From the cell containing the given text, extract its center point as (X, Y) coordinate. 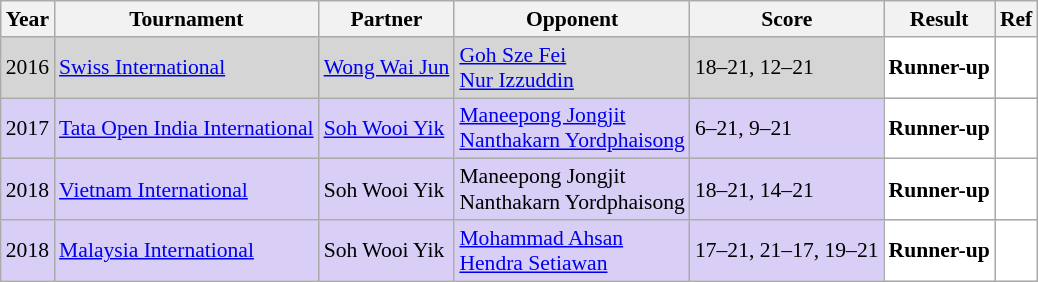
18–21, 14–21 (787, 190)
Partner (387, 19)
Tournament (186, 19)
2016 (28, 68)
Year (28, 19)
6–21, 9–21 (787, 128)
Goh Sze Fei Nur Izzuddin (572, 68)
Mohammad Ahsan Hendra Setiawan (572, 250)
17–21, 21–17, 19–21 (787, 250)
Swiss International (186, 68)
Vietnam International (186, 190)
18–21, 12–21 (787, 68)
Malaysia International (186, 250)
Wong Wai Jun (387, 68)
2017 (28, 128)
Ref (1016, 19)
Opponent (572, 19)
Result (940, 19)
Score (787, 19)
Tata Open India International (186, 128)
